Capture the cell that displays the provided text and extract its [x, y] central coordinate. 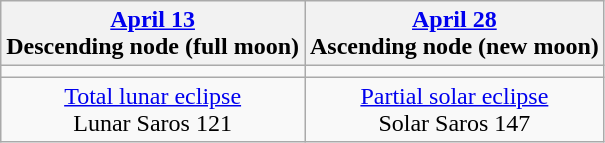
April 28Ascending node (new moon) [454, 34]
Total lunar eclipseLunar Saros 121 [153, 110]
Partial solar eclipseSolar Saros 147 [454, 110]
April 13Descending node (full moon) [153, 34]
